Determine the (x, y) coordinate at the center of the cell enclosing the given text.  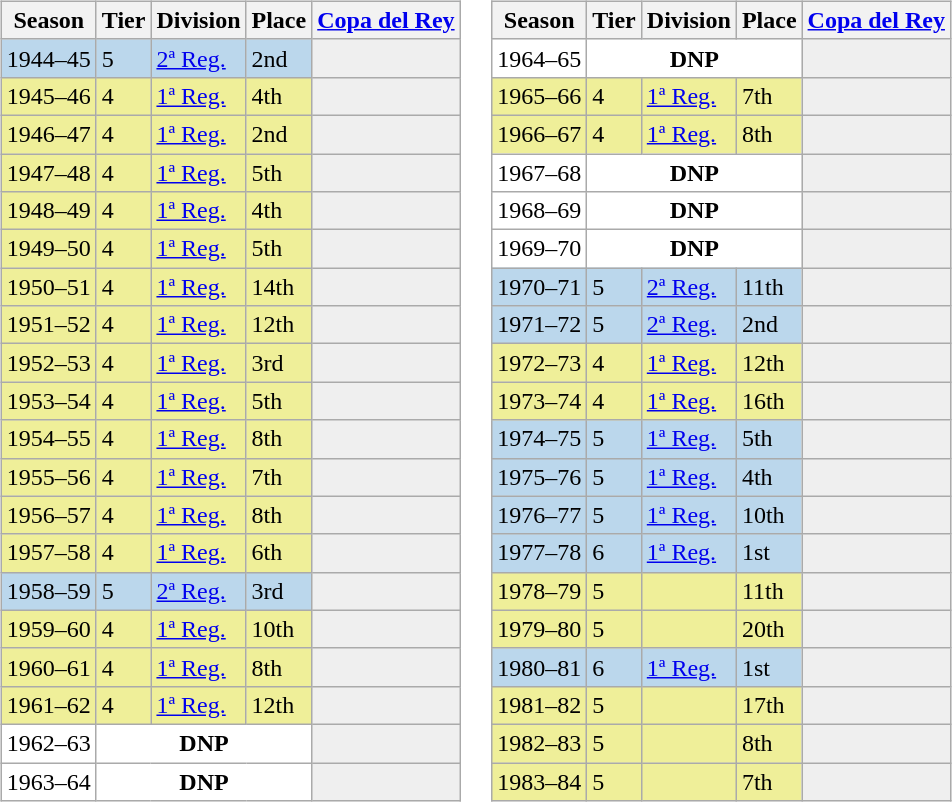
1946–47 (48, 134)
1968–69 (540, 211)
1982–83 (540, 743)
1951–52 (48, 325)
1963–64 (48, 781)
1958–59 (48, 591)
1980–81 (540, 667)
17th (769, 705)
20th (769, 629)
1981–82 (540, 705)
1959–60 (48, 629)
1955–56 (48, 477)
1952–53 (48, 363)
1953–54 (48, 401)
1974–75 (540, 439)
1970–71 (540, 287)
1967–68 (540, 173)
1961–62 (48, 705)
1944–45 (48, 58)
1969–70 (540, 249)
1976–77 (540, 515)
1972–73 (540, 363)
14th (279, 287)
1960–61 (48, 667)
1978–79 (540, 591)
1962–63 (48, 743)
1948–49 (48, 211)
1965–66 (540, 96)
6th (279, 553)
1977–78 (540, 553)
1947–48 (48, 173)
1964–65 (540, 58)
1973–74 (540, 401)
1956–57 (48, 515)
1971–72 (540, 325)
1950–51 (48, 287)
16th (769, 401)
1954–55 (48, 439)
1966–67 (540, 134)
1975–76 (540, 477)
1949–50 (48, 249)
1983–84 (540, 781)
1957–58 (48, 553)
1945–46 (48, 96)
1979–80 (540, 629)
